Return the (x, y) coordinate for the center point of the cell that contains the specified text.  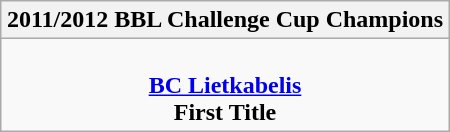
2011/2012 BBL Challenge Cup Champions (224, 20)
BC LietkabelisFirst Title (224, 85)
